Extract the [X, Y] coordinate from the center of the cell holding the provided text.  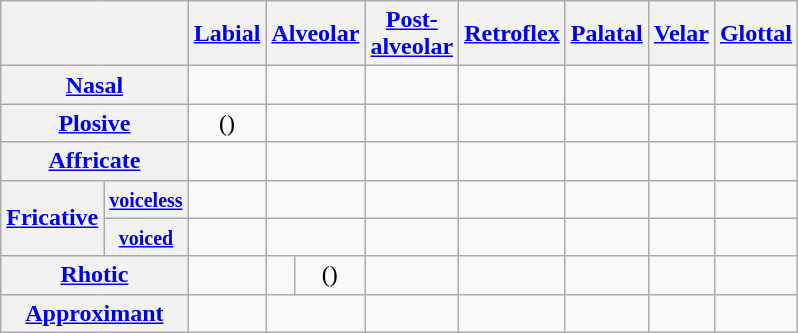
Labial [227, 34]
Rhotic [94, 275]
Retroflex [512, 34]
Fricative [52, 218]
Nasal [94, 85]
voiceless [146, 199]
Approximant [94, 313]
Affricate [94, 161]
Plosive [94, 123]
voiced [146, 237]
Velar [681, 34]
Post-alveolar [412, 34]
Palatal [606, 34]
Glottal [756, 34]
Alveolar [316, 34]
